Locate the cell with the specified text and output its [X, Y] center coordinate. 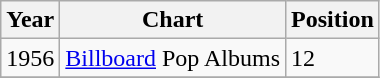
1956 [30, 58]
Year [30, 20]
12 [333, 58]
Billboard Pop Albums [173, 58]
Chart [173, 20]
Position [333, 20]
